Scan for the cell matching the given text and deliver its [x, y] coordinate at center. 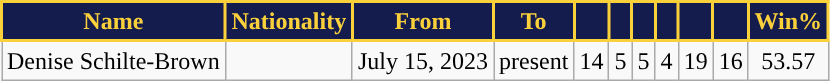
From [422, 22]
Denise Schilte-Brown [114, 60]
Win% [788, 22]
14 [592, 60]
Name [114, 22]
To [534, 22]
16 [730, 60]
4 [666, 60]
53.57 [788, 60]
July 15, 2023 [422, 60]
present [534, 60]
Nationality [288, 22]
19 [696, 60]
